Scan for the cell matching the given text and deliver its [x, y] coordinate at center. 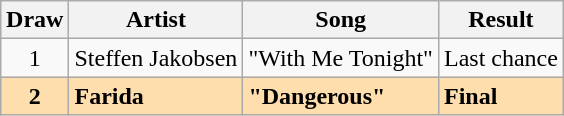
Last chance [500, 58]
1 [35, 58]
"Dangerous" [341, 96]
Steffen Jakobsen [156, 58]
"With Me Tonight" [341, 58]
Result [500, 20]
Artist [156, 20]
Final [500, 96]
2 [35, 96]
Draw [35, 20]
Song [341, 20]
Farida [156, 96]
